Capture the cell that displays the provided text and extract its (X, Y) central coordinate. 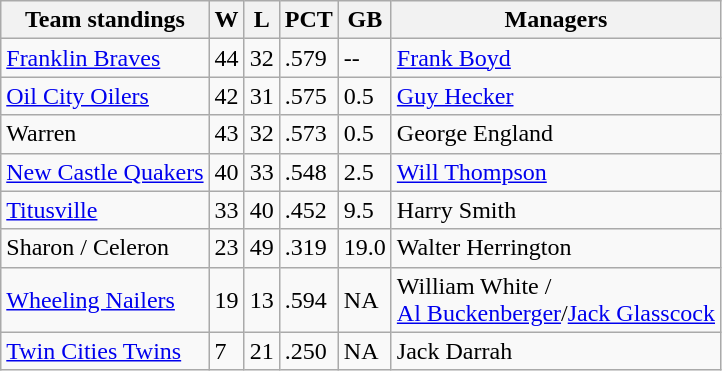
21 (262, 351)
Managers (556, 20)
13 (262, 300)
.452 (308, 210)
Guy Hecker (556, 96)
.319 (308, 248)
.579 (308, 58)
2.5 (364, 172)
31 (262, 96)
.575 (308, 96)
Wheeling Nailers (105, 300)
Warren (105, 134)
New Castle Quakers (105, 172)
Franklin Braves (105, 58)
19 (226, 300)
.250 (308, 351)
Sharon / Celeron (105, 248)
Frank Boyd (556, 58)
W (226, 20)
Oil City Oilers (105, 96)
Will Thompson (556, 172)
George England (556, 134)
7 (226, 351)
43 (226, 134)
9.5 (364, 210)
.594 (308, 300)
44 (226, 58)
.548 (308, 172)
Titusville (105, 210)
William White /Al Buckenberger/Jack Glasscock (556, 300)
19.0 (364, 248)
Harry Smith (556, 210)
.573 (308, 134)
42 (226, 96)
Walter Herrington (556, 248)
Twin Cities Twins (105, 351)
Team standings (105, 20)
GB (364, 20)
L (262, 20)
PCT (308, 20)
-- (364, 58)
23 (226, 248)
49 (262, 248)
Jack Darrah (556, 351)
